From the cell containing the given text, extract its center point as [X, Y] coordinate. 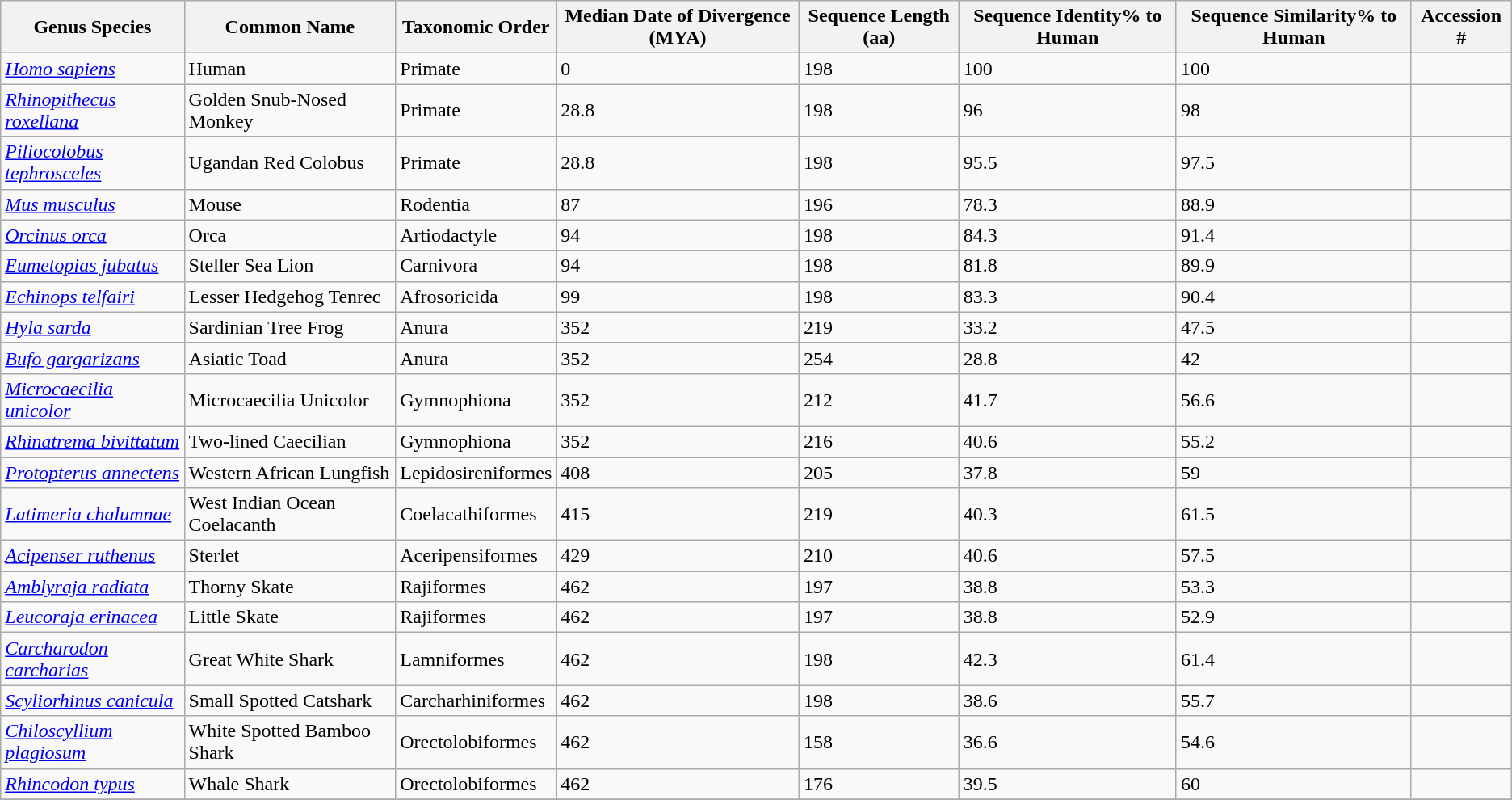
Little Skate [290, 617]
Rhinatrema bivittatum [92, 441]
Carnivora [477, 266]
61.5 [1294, 514]
Thorny Skate [290, 587]
176 [879, 784]
Microcaecilia Unicolor [290, 399]
95.5 [1068, 163]
Scyliorhinus canicula [92, 701]
55.7 [1294, 701]
Chiloscyllium plagiosum [92, 742]
Great White Shark [290, 659]
Protopterus annectens [92, 473]
Afrosoricida [477, 297]
Sequence Identity% to Human [1068, 27]
53.3 [1294, 587]
0 [678, 69]
Western African Lungfish [290, 473]
Sequence Length (aa) [879, 27]
Lesser Hedgehog Tenrec [290, 297]
56.6 [1294, 399]
Sardinian Tree Frog [290, 327]
Amblyraja radiata [92, 587]
White Spotted Bamboo Shark [290, 742]
254 [879, 358]
Golden Snub-Nosed Monkey [290, 110]
Rodentia [477, 204]
98 [1294, 110]
205 [879, 473]
Orca [290, 235]
39.5 [1068, 784]
Lepidosireniformes [477, 473]
Coelacathiformes [477, 514]
41.7 [1068, 399]
Steller Sea Lion [290, 266]
87 [678, 204]
54.6 [1294, 742]
Accession # [1461, 27]
Piliocolobus tephrosceles [92, 163]
Aceripensiformes [477, 556]
429 [678, 556]
36.6 [1068, 742]
Asiatic Toad [290, 358]
61.4 [1294, 659]
Orcinus orca [92, 235]
Rhincodon typus [92, 784]
42.3 [1068, 659]
Eumetopias jubatus [92, 266]
Hyla sarda [92, 327]
Echinops telfairi [92, 297]
91.4 [1294, 235]
37.8 [1068, 473]
Rhinopithecus roxellana [92, 110]
408 [678, 473]
55.2 [1294, 441]
81.8 [1068, 266]
Mus musculus [92, 204]
Latimeria chalumnae [92, 514]
Acipenser ruthenus [92, 556]
59 [1294, 473]
Lamniformes [477, 659]
96 [1068, 110]
Carcharodon carcharias [92, 659]
196 [879, 204]
Taxonomic Order [477, 27]
33.2 [1068, 327]
78.3 [1068, 204]
57.5 [1294, 556]
Homo sapiens [92, 69]
83.3 [1068, 297]
212 [879, 399]
Artiodactyle [477, 235]
Genus Species [92, 27]
158 [879, 742]
40.3 [1068, 514]
Two-lined Caecilian [290, 441]
84.3 [1068, 235]
Sequence Similarity% to Human [1294, 27]
216 [879, 441]
210 [879, 556]
Sterlet [290, 556]
Microcaecilia unicolor [92, 399]
Human [290, 69]
89.9 [1294, 266]
Small Spotted Catshark [290, 701]
Ugandan Red Colobus [290, 163]
Carcharhiniformes [477, 701]
42 [1294, 358]
Mouse [290, 204]
90.4 [1294, 297]
West Indian Ocean Coelacanth [290, 514]
99 [678, 297]
88.9 [1294, 204]
47.5 [1294, 327]
Whale Shark [290, 784]
Median Date of Divergence (MYA) [678, 27]
Leucoraja erinacea [92, 617]
60 [1294, 784]
Common Name [290, 27]
97.5 [1294, 163]
38.6 [1068, 701]
415 [678, 514]
Bufo gargarizans [92, 358]
52.9 [1294, 617]
